Extract the [X, Y] coordinate from the center of the cell holding the provided text.  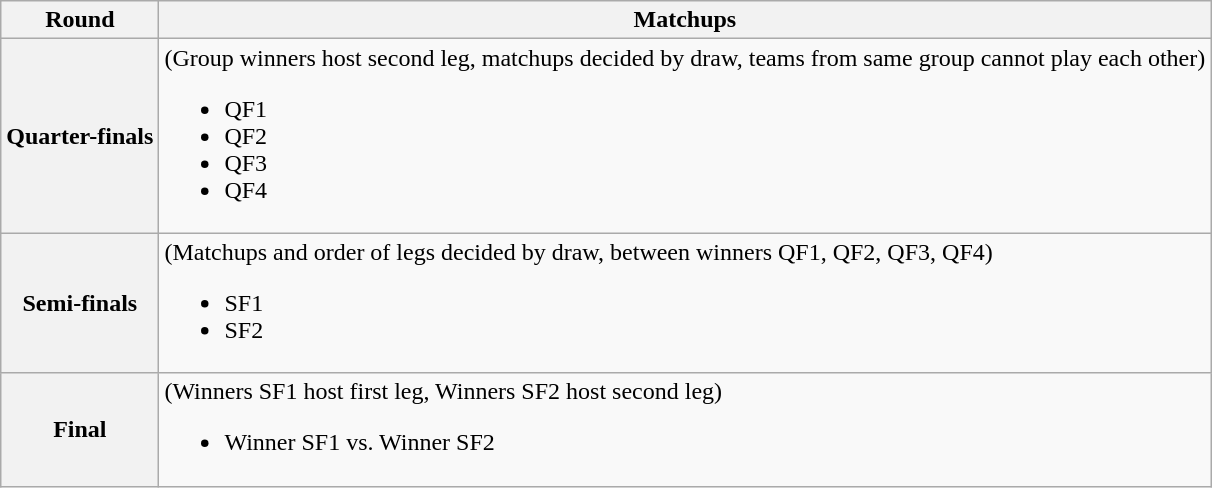
Final [80, 430]
Semi-finals [80, 303]
(Group winners host second leg, matchups decided by draw, teams from same group cannot play each other)QF1QF2QF3QF4 [685, 136]
Round [80, 20]
Matchups [685, 20]
(Winners SF1 host first leg, Winners SF2 host second leg)Winner SF1 vs. Winner SF2 [685, 430]
Quarter-finals [80, 136]
(Matchups and order of legs decided by draw, between winners QF1, QF2, QF3, QF4)SF1SF2 [685, 303]
